Capture the cell that displays the provided text and extract its (X, Y) central coordinate. 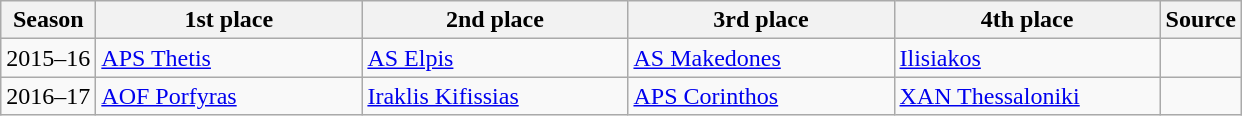
Ilisiakos (1027, 58)
AS Elpis (495, 58)
Iraklis Kifissias (495, 96)
Season (48, 20)
XAN Thessaloniki (1027, 96)
3rd place (761, 20)
AS Makedones (761, 58)
APS Corinthos (761, 96)
1st place (229, 20)
AOF Porfyras (229, 96)
2nd place (495, 20)
Source (1200, 20)
4th place (1027, 20)
2015–16 (48, 58)
2016–17 (48, 96)
APS Thetis (229, 58)
